For the text-containing cell, return its midpoint in [x, y] coordinate format. 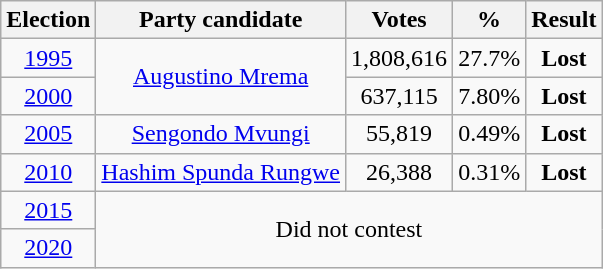
Result [564, 20]
1,808,616 [400, 58]
26,388 [400, 172]
637,115 [400, 96]
Hashim Spunda Rungwe [221, 172]
Election [48, 20]
0.49% [490, 134]
2015 [48, 210]
2005 [48, 134]
27.7% [490, 58]
Did not contest [349, 229]
Party candidate [221, 20]
2020 [48, 248]
2000 [48, 96]
55,819 [400, 134]
Sengondo Mvungi [221, 134]
% [490, 20]
7.80% [490, 96]
1995 [48, 58]
2010 [48, 172]
0.31% [490, 172]
Augustino Mrema [221, 77]
Votes [400, 20]
